For the text-containing cell, return its midpoint in [X, Y] coordinate format. 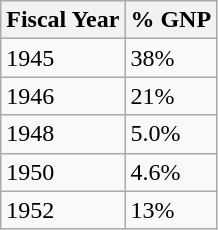
21% [171, 96]
1950 [63, 172]
38% [171, 58]
5.0% [171, 134]
13% [171, 210]
4.6% [171, 172]
Fiscal Year [63, 20]
1945 [63, 58]
1952 [63, 210]
% GNP [171, 20]
1948 [63, 134]
1946 [63, 96]
